Return [X, Y] of the center of cell containing provided text 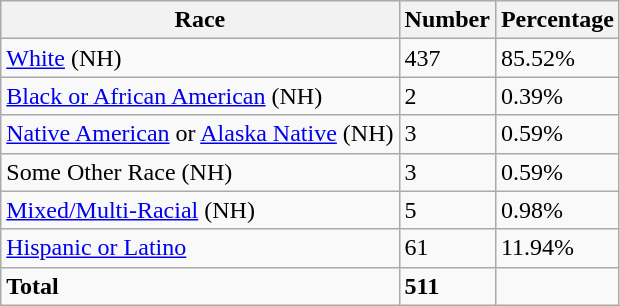
437 [447, 58]
Total [200, 286]
61 [447, 248]
Hispanic or Latino [200, 248]
0.98% [557, 210]
Native American or Alaska Native (NH) [200, 134]
White (NH) [200, 58]
511 [447, 286]
Race [200, 20]
Number [447, 20]
Black or African American (NH) [200, 96]
85.52% [557, 58]
11.94% [557, 248]
Some Other Race (NH) [200, 172]
5 [447, 210]
Mixed/Multi-Racial (NH) [200, 210]
Percentage [557, 20]
0.39% [557, 96]
2 [447, 96]
